Return the [x, y] coordinate for the center point of the cell that contains the specified text.  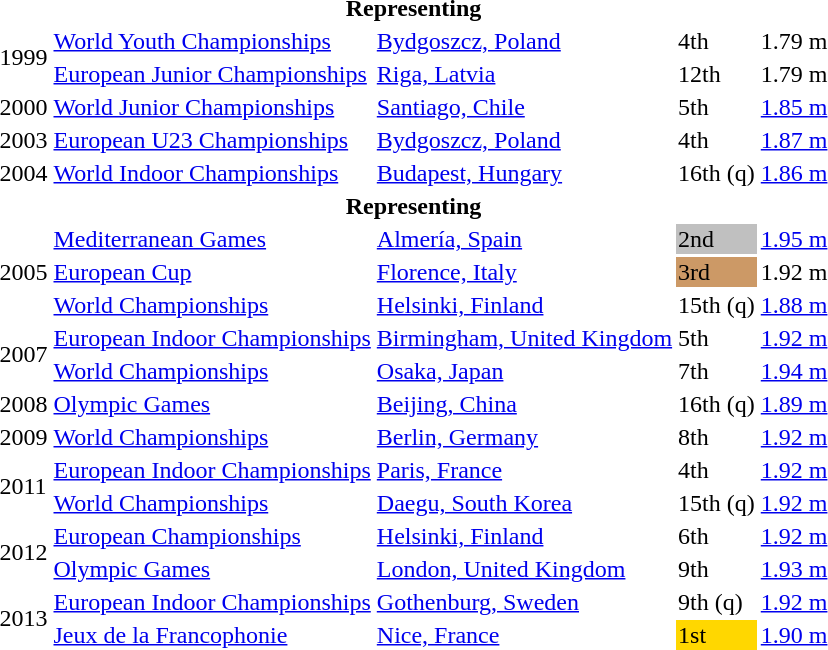
European Cup [212, 272]
Jeux de la Francophonie [212, 635]
Daegu, South Korea [524, 503]
7th [717, 371]
Paris, France [524, 470]
World Junior Championships [212, 107]
Nice, France [524, 635]
European Championships [212, 536]
European Junior Championships [212, 74]
Birmingham, United Kingdom [524, 338]
Riga, Latvia [524, 74]
London, United Kingdom [524, 569]
World Youth Championships [212, 41]
Florence, Italy [524, 272]
9th [717, 569]
6th [717, 536]
Santiago, Chile [524, 107]
9th (q) [717, 602]
Almería, Spain [524, 239]
8th [717, 437]
Beijing, China [524, 404]
2nd [717, 239]
3rd [717, 272]
Budapest, Hungary [524, 173]
Berlin, Germany [524, 437]
Osaka, Japan [524, 371]
World Indoor Championships [212, 173]
Mediterranean Games [212, 239]
12th [717, 74]
European U23 Championships [212, 140]
1st [717, 635]
Gothenburg, Sweden [524, 602]
